Capture the cell that displays the provided text and extract its [x, y] central coordinate. 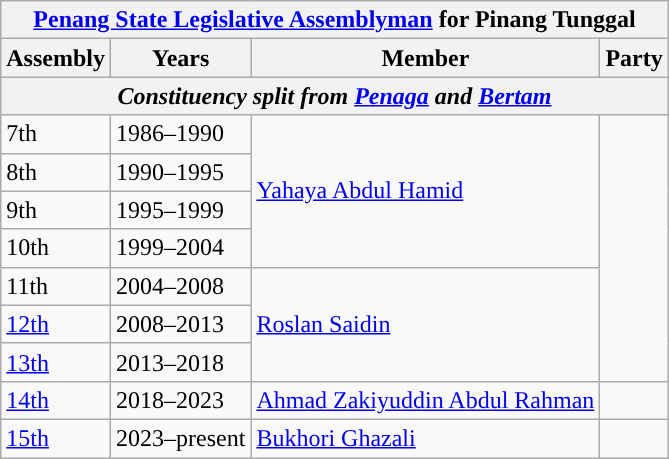
Assembly [56, 58]
13th [56, 362]
11th [56, 286]
Roslan Saidin [426, 324]
7th [56, 134]
12th [56, 324]
Penang State Legislative Assemblyman for Pinang Tunggal [335, 20]
Years [180, 58]
2023–present [180, 438]
Party [634, 58]
Ahmad Zakiyuddin Abdul Rahman [426, 400]
Yahaya Abdul Hamid [426, 191]
8th [56, 172]
2004–2008 [180, 286]
10th [56, 248]
1995–1999 [180, 210]
1999–2004 [180, 248]
1990–1995 [180, 172]
2013–2018 [180, 362]
Constituency split from Penaga and Bertam [335, 96]
15th [56, 438]
2018–2023 [180, 400]
Bukhori Ghazali [426, 438]
2008–2013 [180, 324]
1986–1990 [180, 134]
9th [56, 210]
14th [56, 400]
Member [426, 58]
